Output the (x, y) coordinate of the center of the cell containing the given text.  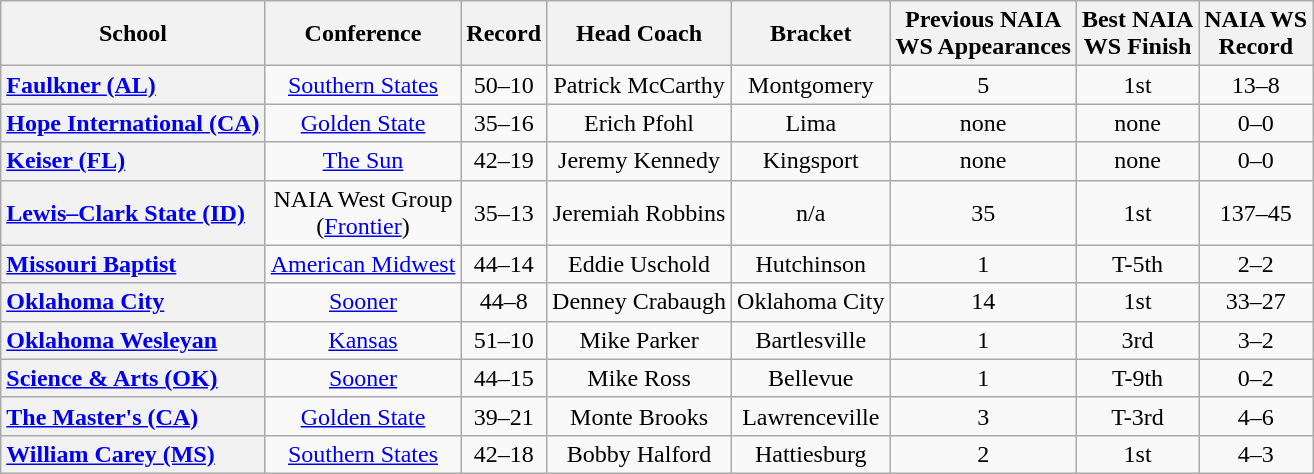
T-5th (1137, 264)
Oklahoma Wesleyan (133, 340)
2 (983, 454)
Jeremy Kennedy (640, 161)
2–2 (1256, 264)
39–21 (504, 416)
Denney Crabaugh (640, 302)
51–10 (504, 340)
Hattiesburg (811, 454)
T-9th (1137, 378)
Bobby Halford (640, 454)
NAIA West Group(Frontier) (363, 212)
3rd (1137, 340)
13–8 (1256, 85)
Montgomery (811, 85)
Faulkner (AL) (133, 85)
Head Coach (640, 34)
Lawrenceville (811, 416)
NAIA WSRecord (1256, 34)
Jeremiah Robbins (640, 212)
William Carey (MS) (133, 454)
Keiser (FL) (133, 161)
Bellevue (811, 378)
Hutchinson (811, 264)
35 (983, 212)
3–2 (1256, 340)
42–18 (504, 454)
35–13 (504, 212)
33–27 (1256, 302)
Previous NAIAWS Appearances (983, 34)
Best NAIAWS Finish (1137, 34)
Eddie Uschold (640, 264)
The Sun (363, 161)
Mike Ross (640, 378)
School (133, 34)
44–8 (504, 302)
4–6 (1256, 416)
Patrick McCarthy (640, 85)
Lewis–Clark State (ID) (133, 212)
T-3rd (1137, 416)
Science & Arts (OK) (133, 378)
Bartlesville (811, 340)
American Midwest (363, 264)
Erich Pfohl (640, 123)
Kingsport (811, 161)
44–15 (504, 378)
35–16 (504, 123)
42–19 (504, 161)
Hope International (CA) (133, 123)
5 (983, 85)
0–2 (1256, 378)
Conference (363, 34)
Lima (811, 123)
Monte Brooks (640, 416)
44–14 (504, 264)
Record (504, 34)
50–10 (504, 85)
Missouri Baptist (133, 264)
137–45 (1256, 212)
4–3 (1256, 454)
Kansas (363, 340)
Bracket (811, 34)
Mike Parker (640, 340)
n/a (811, 212)
14 (983, 302)
3 (983, 416)
The Master's (CA) (133, 416)
